Pinpoint the cell where the given text exists, returning its (x, y) midpoint coordinate. 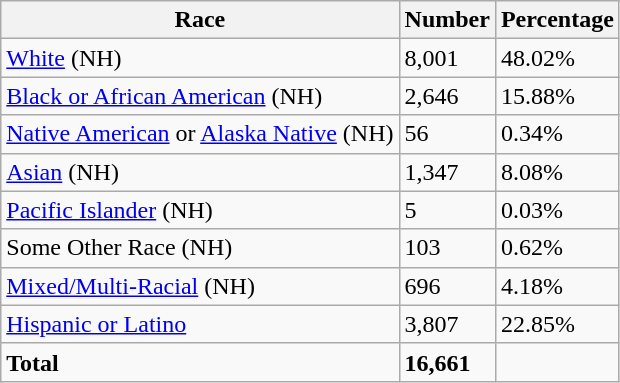
White (NH) (200, 58)
16,661 (447, 362)
0.03% (557, 210)
Mixed/Multi-Racial (NH) (200, 286)
56 (447, 134)
1,347 (447, 172)
15.88% (557, 96)
0.62% (557, 248)
Percentage (557, 20)
4.18% (557, 286)
103 (447, 248)
Total (200, 362)
48.02% (557, 58)
3,807 (447, 324)
5 (447, 210)
Asian (NH) (200, 172)
Number (447, 20)
Hispanic or Latino (200, 324)
Native American or Alaska Native (NH) (200, 134)
Pacific Islander (NH) (200, 210)
2,646 (447, 96)
Black or African American (NH) (200, 96)
0.34% (557, 134)
696 (447, 286)
22.85% (557, 324)
8,001 (447, 58)
8.08% (557, 172)
Some Other Race (NH) (200, 248)
Race (200, 20)
